Scan for the cell matching the given text and deliver its [x, y] coordinate at center. 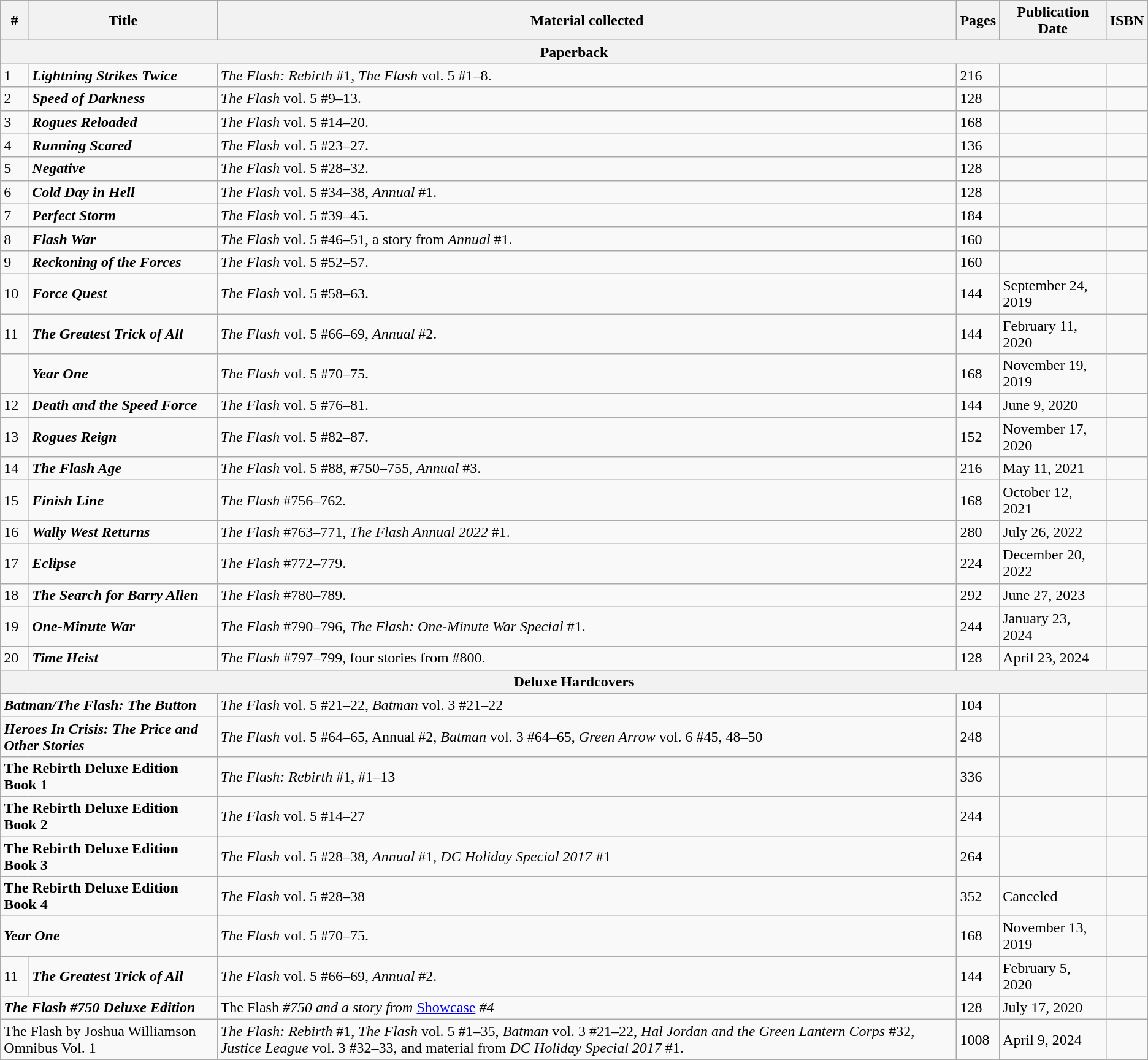
September 24, 2019 [1053, 293]
The Flash vol. 5 #9–13. [587, 99]
The Rebirth Deluxe Edition Book 1 [109, 777]
16 [15, 532]
Cold Day in Hell [123, 192]
Death and the Speed Force [123, 405]
19 [15, 627]
July 17, 2020 [1053, 1008]
Eclipse [123, 563]
The Rebirth Deluxe Edition Book 4 [109, 897]
The Flash #750 Deluxe Edition [109, 1008]
The Flash vol. 5 #52–57. [587, 262]
The Flash vol. 5 #28–38 [587, 897]
Force Quest [123, 293]
1008 [978, 1039]
3 [15, 122]
Heroes In Crisis: The Price and Other Stories [109, 736]
248 [978, 736]
October 12, 2021 [1053, 501]
The Flash vol. 5 #23–27. [587, 145]
The Flash by Joshua Williamson Omnibus Vol. 1 [109, 1039]
184 [978, 215]
Speed of Darkness [123, 99]
January 23, 2024 [1053, 627]
July 26, 2022 [1053, 532]
Perfect Storm [123, 215]
Publication Date [1053, 21]
The Flash vol. 5 #39–45. [587, 215]
The Flash vol. 5 #46–51, a story from Annual #1. [587, 239]
February 5, 2020 [1053, 977]
The Flash Age [123, 469]
Negative [123, 169]
The Flash #780–789. [587, 595]
# [15, 21]
336 [978, 777]
November 17, 2020 [1053, 437]
292 [978, 595]
6 [15, 192]
The Rebirth Deluxe Edition Book 2 [109, 816]
The Flash vol. 5 #82–87. [587, 437]
Batman/The Flash: The Button [109, 705]
13 [15, 437]
Time Heist [123, 658]
Rogues Reloaded [123, 122]
The Flash vol. 5 #76–81. [587, 405]
152 [978, 437]
Title [123, 21]
9 [15, 262]
April 9, 2024 [1053, 1039]
20 [15, 658]
The Flash #797–799, four stories from #800. [587, 658]
Paperback [574, 52]
7 [15, 215]
Canceled [1053, 897]
The Flash vol. 5 #14–20. [587, 122]
Material collected [587, 21]
10 [15, 293]
The Flash #763–771, The Flash Annual 2022 #1. [587, 532]
The Rebirth Deluxe Edition Book 3 [109, 856]
17 [15, 563]
Deluxe Hardcovers [574, 682]
Flash War [123, 239]
Lightning Strikes Twice [123, 75]
8 [15, 239]
5 [15, 169]
February 11, 2020 [1053, 334]
The Flash #772–779. [587, 563]
November 19, 2019 [1053, 374]
The Flash vol. 5 #28–38, Annual #1, DC Holiday Special 2017 #1 [587, 856]
The Search for Barry Allen [123, 595]
4 [15, 145]
The Flash vol. 5 #64–65, Annual #2, Batman vol. 3 #64–65, Green Arrow vol. 6 #45, 48–50 [587, 736]
264 [978, 856]
April 23, 2024 [1053, 658]
The Flash vol. 5 #21–22, Batman vol. 3 #21–22 [587, 705]
Wally West Returns [123, 532]
The Flash #750 and a story from Showcase #4 [587, 1008]
December 20, 2022 [1053, 563]
104 [978, 705]
Running Scared [123, 145]
136 [978, 145]
June 27, 2023 [1053, 595]
280 [978, 532]
The Flash vol. 5 #34–38, Annual #1. [587, 192]
ISBN [1127, 21]
224 [978, 563]
352 [978, 897]
The Flash vol. 5 #88, #750–755, Annual #3. [587, 469]
The Flash vol. 5 #58–63. [587, 293]
November 13, 2019 [1053, 936]
The Flash #790–796, The Flash: One-Minute War Special #1. [587, 627]
The Flash: Rebirth #1, #1–13 [587, 777]
May 11, 2021 [1053, 469]
Reckoning of the Forces [123, 262]
The Flash #756–762. [587, 501]
June 9, 2020 [1053, 405]
One-Minute War [123, 627]
15 [15, 501]
The Flash vol. 5 #14–27 [587, 816]
The Flash vol. 5 #28–32. [587, 169]
The Flash: Rebirth #1, The Flash vol. 5 #1–8. [587, 75]
1 [15, 75]
12 [15, 405]
Finish Line [123, 501]
2 [15, 99]
14 [15, 469]
18 [15, 595]
Pages [978, 21]
Rogues Reign [123, 437]
